From the cell containing the given text, extract its center point as (x, y) coordinate. 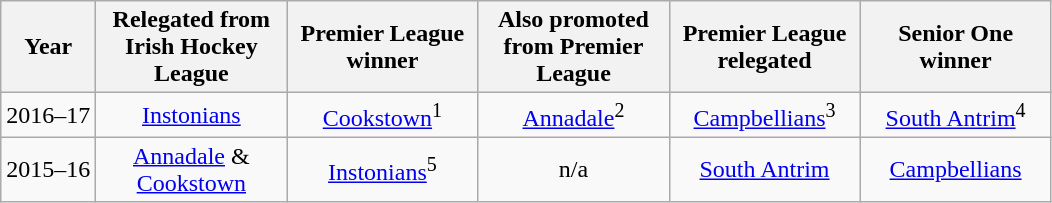
South Antrim (764, 170)
Instonians (192, 116)
Campbellians3 (764, 116)
Relegated from Irish Hockey League (192, 47)
Also promoted from Premier League (574, 47)
2016–17 (48, 116)
n/a (574, 170)
Senior One winner (956, 47)
Instonians5 (382, 170)
Premier League relegated (764, 47)
Annadale2 (574, 116)
South Antrim4 (956, 116)
Annadale & Cookstown (192, 170)
Year (48, 47)
Campbellians (956, 170)
Premier League winner (382, 47)
Cookstown1 (382, 116)
2015–16 (48, 170)
